Extract the [x, y] coordinate from the center of the cell holding the provided text.  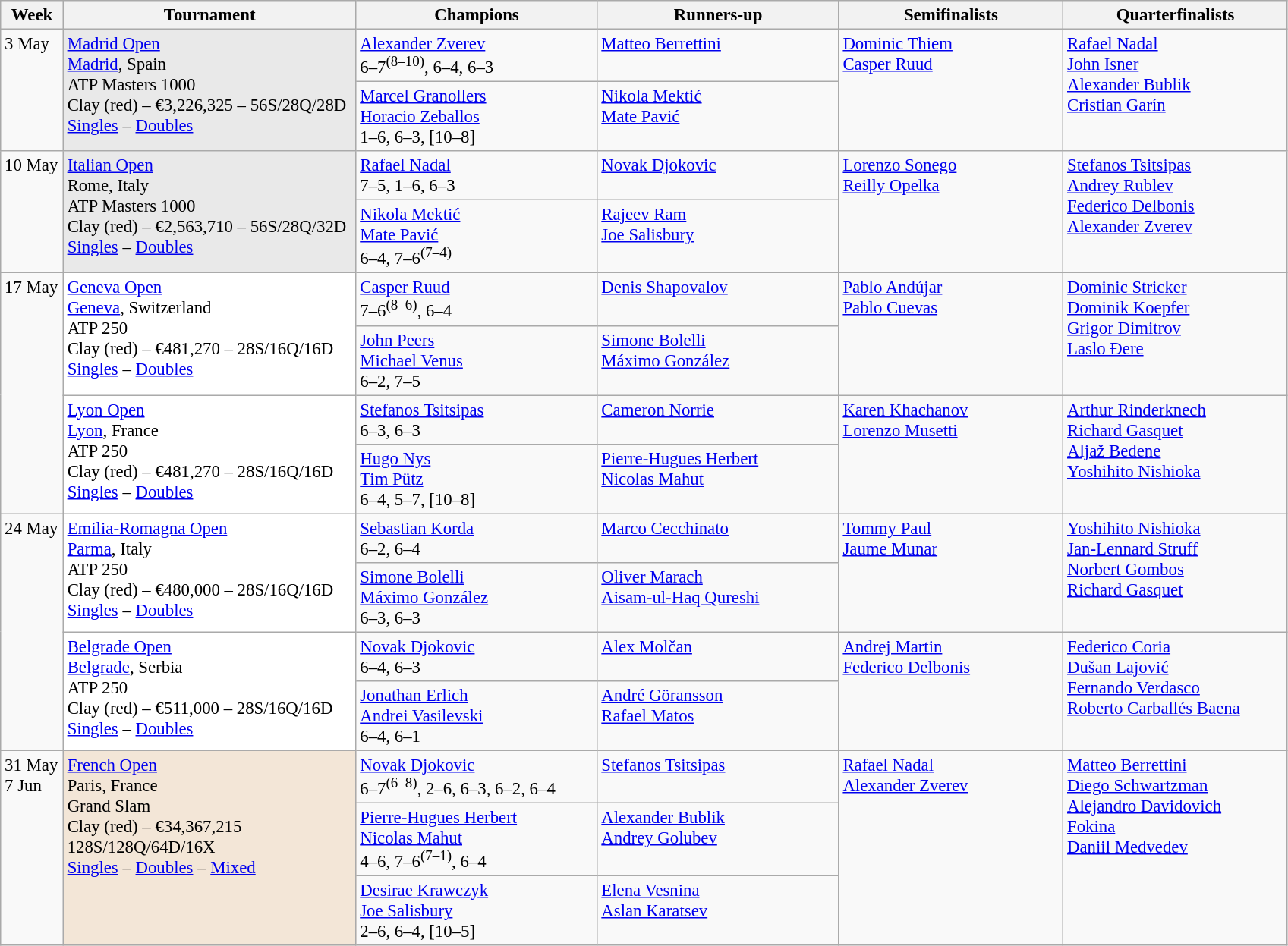
17 May [32, 393]
Hugo Nys Tim Pütz 6–4, 5–7, [10–8] [477, 479]
31 May7 Jun [32, 848]
Oliver Marach Aisam-ul-Haq Qureshi [718, 598]
Madrid Open Madrid, SpainATP Masters 1000 Clay (red) – €3,226,325 – 56S/28Q/28D Singles – Doubles [209, 91]
Stefanos Tsitsipas [718, 777]
Rafael Nadal 7–5, 1–6, 6–3 [477, 176]
Elena Vesnina Aslan Karatsev [718, 911]
Cameron Norrie [718, 420]
Alex Molčan [718, 657]
Rafael Nadal Alexander Zverev [951, 848]
Jonathan Erlich Andrei Vasilevski 6–4, 6–1 [477, 716]
Semifinalists [951, 15]
Quarterfinalists [1176, 15]
Matteo Berrettini Diego Schwartzman Alejandro Davidovich Fokina Daniil Medvedev [1176, 848]
Novak Djokovic 6–7(6–8), 2–6, 6–3, 6–2, 6–4 [477, 777]
French Open Paris, FranceGrand Slam Clay (red) – €34,367,215 128S/128Q/64D/16XSingles – Doubles – Mixed [209, 848]
Marcel Granollers Horacio Zeballos 1–6, 6–3, [10–8] [477, 117]
Sebastian Korda6–2, 6–4 [477, 539]
Belgrade Open Belgrade, Serbia ATP 250 Clay (red) – €511,000 – 28S/16Q/16D Singles – Doubles [209, 691]
Tournament [209, 15]
Pablo Andújar Pablo Cuevas [951, 334]
Matteo Berrettini [718, 56]
Novak Djokovic 6–4, 6–3 [477, 657]
Denis Shapovalov [718, 299]
10 May [32, 212]
Nikola Mektić Mate Pavić [718, 117]
Simone Bolelli Máximo González [718, 360]
Italian Open Rome, Italy ATP Masters 1000 Clay (red) – €2,563,710 – 56S/28Q/32D Singles – Doubles [209, 212]
3 May [32, 91]
Andrej Martin Federico Delbonis [951, 691]
Karen Khachanov Lorenzo Musetti [951, 454]
Stefanos Tsitsipas6–3, 6–3 [477, 420]
Runners-up [718, 15]
Novak Djokovic [718, 176]
Lorenzo Sonego Reilly Opelka [951, 212]
Tommy Paul Jaume Munar [951, 573]
Yoshihito Nishioka Jan-Lennard Struff Norbert Gombos Richard Gasquet [1176, 573]
Geneva Open Geneva, Switzerland ATP 250 Clay (red) – €481,270 – 28S/16Q/16D Singles – Doubles [209, 334]
Pierre-Hugues Herbert Nicolas Mahut [718, 479]
Desirae Krawczyk Joe Salisbury 2–6, 6–4, [10–5] [477, 911]
Week [32, 15]
Marco Cecchinato [718, 539]
Arthur Rinderknech Richard Gasquet Aljaž Bedene Yoshihito Nishioka [1176, 454]
Champions [477, 15]
Simone Bolelli Máximo González 6–3, 6–3 [477, 598]
24 May [32, 632]
Nikola Mektić Mate Pavić 6–4, 7–6(7–4) [477, 237]
Rajeev Ram Joe Salisbury [718, 237]
Casper Ruud 7–6(8–6), 6–4 [477, 299]
Pierre-Hugues Herbert Nicolas Mahut 4–6, 7–6(7–1), 6–4 [477, 840]
Alexander Zverev 6–7(8–10), 6–4, 6–3 [477, 56]
André Göransson Rafael Matos [718, 716]
Alexander Bublik Andrey Golubev [718, 840]
John Peers Michael Venus 6–2, 7–5 [477, 360]
Dominic Thiem Casper Ruud [951, 91]
Federico Coria Dušan Lajović Fernando Verdasco Roberto Carballés Baena [1176, 691]
Rafael Nadal John Isner Alexander Bublik Cristian Garín [1176, 91]
Stefanos Tsitsipas Andrey Rublev Federico Delbonis Alexander Zverev [1176, 212]
Lyon Open Lyon, France ATP 250 Clay (red) – €481,270 – 28S/16Q/16D Singles – Doubles [209, 454]
Dominic Stricker Dominik Koepfer Grigor Dimitrov Laslo Đere [1176, 334]
Emilia-Romagna Open Parma, Italy ATP 250 Clay (red) – €480,000 – 28S/16Q/16D Singles – Doubles [209, 573]
